Search for the cell housing the specified text and yield its (X, Y) center coordinate. 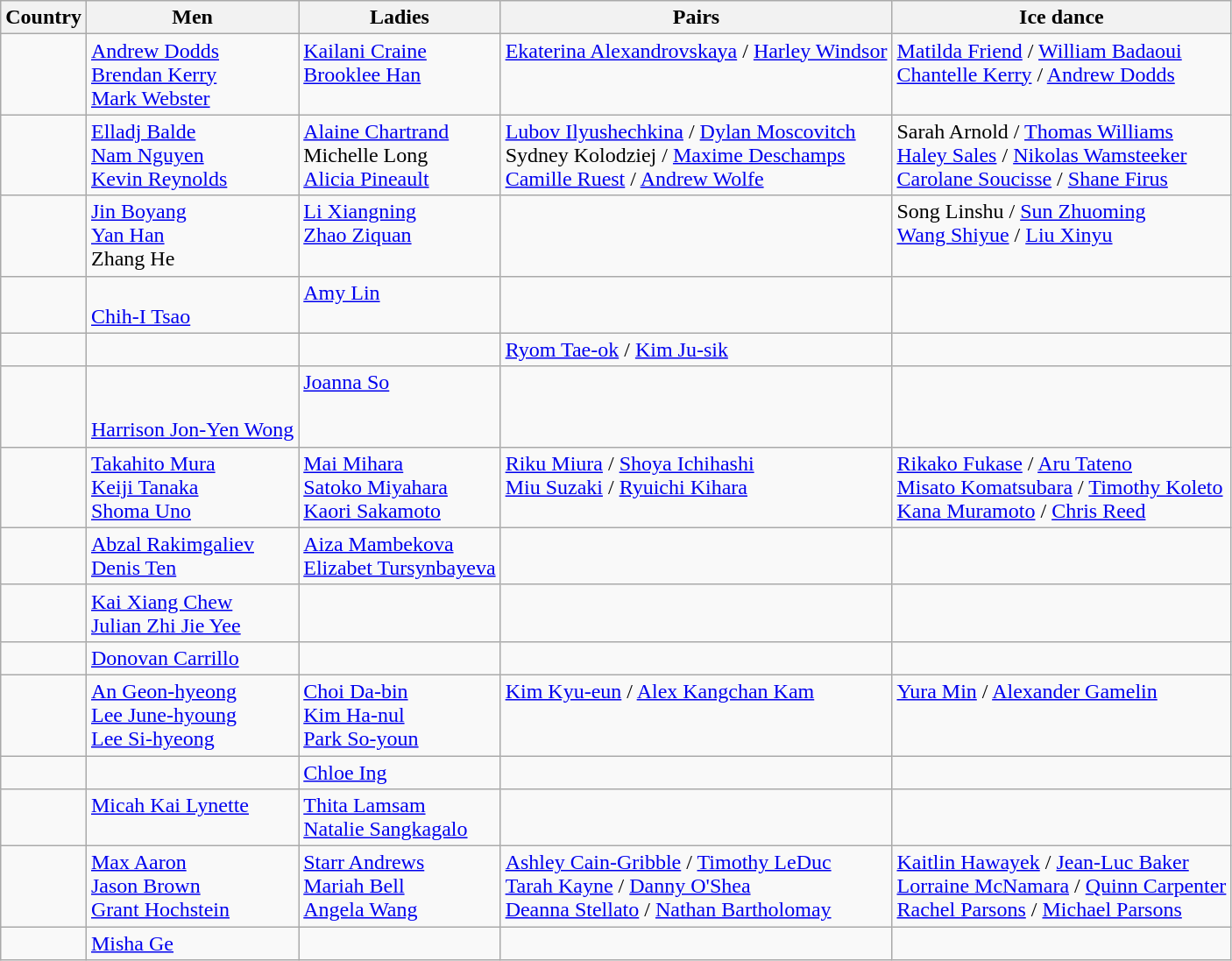
Lubov Ilyushechkina / Dylan Moscovitch Sydney Kolodziej / Maxime Deschamps Camille Ruest / Andrew Wolfe (696, 155)
Kaitlin Hawayek / Jean-Luc Baker Lorraine McNamara / Quinn Carpenter Rachel Parsons / Michael Parsons (1062, 887)
Takahito Mura Keiji Tanaka Shoma Uno (192, 487)
Ashley Cain-Gribble / Timothy LeDuc Tarah Kayne / Danny O'Shea Deanna Stellato / Nathan Bartholomay (696, 887)
Sarah Arnold / Thomas Williams Haley Sales / Nikolas Wamsteeker Carolane Soucisse / Shane Firus (1062, 155)
Chih-I Tsao (192, 305)
Ladies (400, 18)
Country (44, 18)
Kim Kyu-eun / Alex Kangchan Kam (696, 715)
Aiza Mambekova Elizabet Tursynbayeva (400, 555)
Jin Boyang Yan Han Zhang He (192, 236)
Choi Da-bin Kim Ha-nul Park So-youn (400, 715)
Kai Xiang Chew Julian Zhi Jie Yee (192, 613)
Matilda Friend / William Badaoui Chantelle Kerry / Andrew Dodds (1062, 74)
Ryom Tae-ok / Kim Ju-sik (696, 350)
Micah Kai Lynette (192, 818)
Ekaterina Alexandrovskaya / Harley Windsor (696, 74)
Li Xiangning Zhao Ziquan (400, 236)
Harrison Jon-Yen Wong (192, 406)
Elladj Balde Nam Nguyen Kevin Reynolds (192, 155)
Pairs (696, 18)
Riku Miura / Shoya Ichihashi Miu Suzaki / Ryuichi Kihara (696, 487)
Abzal Rakimgaliev Denis Ten (192, 555)
Chloe Ing (400, 772)
Starr Andrews Mariah Bell Angela Wang (400, 887)
Misha Ge (192, 943)
Amy Lin (400, 305)
Thita Lamsam Natalie Sangkagalo (400, 818)
Kailani Craine Brooklee Han (400, 74)
Donovan Carrillo (192, 658)
An Geon-hyeong Lee June-hyoung Lee Si-hyeong (192, 715)
Yura Min / Alexander Gamelin (1062, 715)
Joanna So (400, 406)
Ice dance (1062, 18)
Alaine Chartrand Michelle Long Alicia Pineault (400, 155)
Max Aaron Jason Brown Grant Hochstein (192, 887)
Men (192, 18)
Mai Mihara Satoko Miyahara Kaori Sakamoto (400, 487)
Andrew Dodds Brendan Kerry Mark Webster (192, 74)
Song Linshu / Sun Zhuoming Wang Shiyue / Liu Xinyu (1062, 236)
Rikako Fukase / Aru Tateno Misato Komatsubara / Timothy Koleto Kana Muramoto / Chris Reed (1062, 487)
